Find where the given text appears and provide that cell's center as (x, y) coordinate. 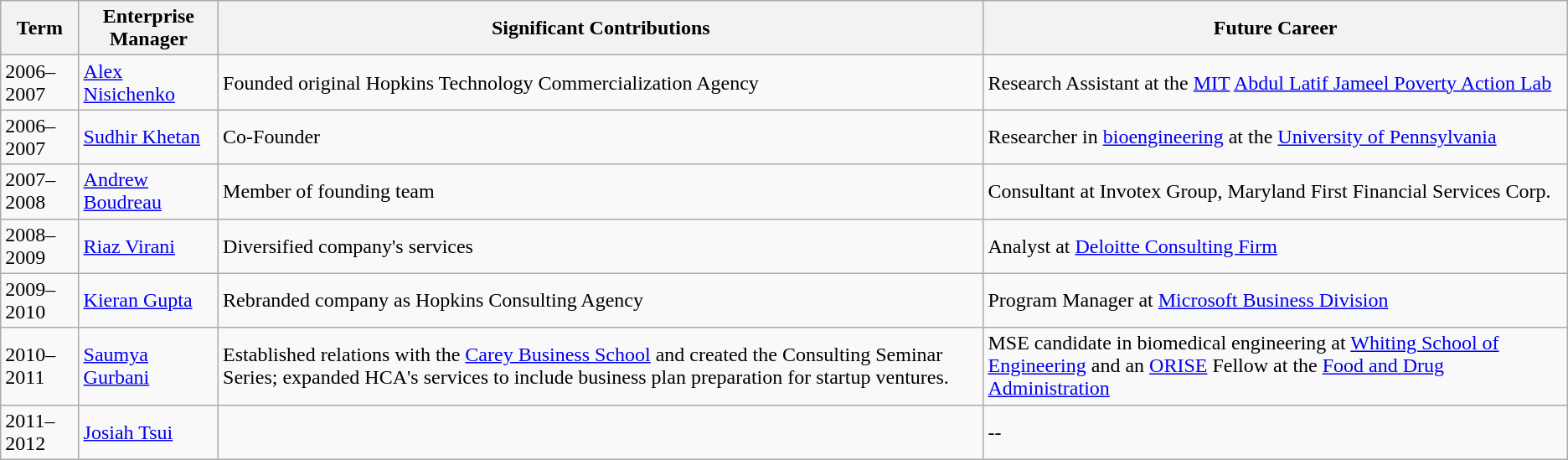
2011–2012 (40, 432)
2009–2010 (40, 300)
Saumya Gurbani (148, 366)
Josiah Tsui (148, 432)
Consultant at Invotex Group, Maryland First Financial Services Corp. (1275, 191)
Co-Founder (601, 137)
Member of founding team (601, 191)
Riaz Virani (148, 246)
MSE candidate in biomedical engineering at Whiting School of Engineering and an ORISE Fellow at the Food and Drug Administration (1275, 366)
Kieran Gupta (148, 300)
Analyst at Deloitte Consulting Firm (1275, 246)
Enterprise Manager (148, 28)
Founded original Hopkins Technology Commercialization Agency (601, 82)
Andrew Boudreau (148, 191)
-- (1275, 432)
Researcher in bioengineering at the University of Pennsylvania (1275, 137)
2007–2008 (40, 191)
Rebranded company as Hopkins Consulting Agency (601, 300)
Research Assistant at the MIT Abdul Latif Jameel Poverty Action Lab (1275, 82)
Term (40, 28)
Diversified company's services (601, 246)
Alex Nisichenko (148, 82)
Future Career (1275, 28)
Significant Contributions (601, 28)
Program Manager at Microsoft Business Division (1275, 300)
Sudhir Khetan (148, 137)
2010–2011 (40, 366)
2008–2009 (40, 246)
